Scan for the cell matching the given text and deliver its (X, Y) coordinate at center. 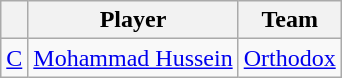
Orthodox (290, 58)
Mohammad Hussein (133, 58)
Team (290, 20)
C (14, 58)
Player (133, 20)
